Output the (X, Y) coordinate of the center of the cell containing the given text.  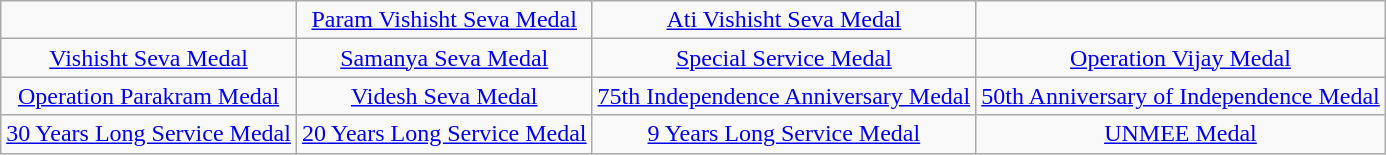
20 Years Long Service Medal (444, 134)
Operation Vijay Medal (1181, 58)
Videsh Seva Medal (444, 96)
Vishisht Seva Medal (149, 58)
9 Years Long Service Medal (784, 134)
Samanya Seva Medal (444, 58)
30 Years Long Service Medal (149, 134)
Special Service Medal (784, 58)
Ati Vishisht Seva Medal (784, 20)
75th Independence Anniversary Medal (784, 96)
Param Vishisht Seva Medal (444, 20)
Operation Parakram Medal (149, 96)
50th Anniversary of Independence Medal (1181, 96)
UNMEE Medal (1181, 134)
